Identify which cell holds the provided text, then report its (x, y) central coordinate. 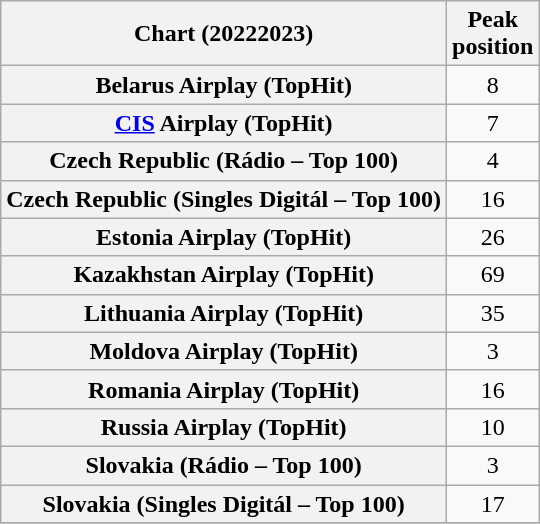
Moldova Airplay (TopHit) (224, 351)
7 (493, 123)
Peakposition (493, 34)
Slovakia (Singles Digitál – Top 100) (224, 503)
Czech Republic (Singles Digitál – Top 100) (224, 199)
Russia Airplay (TopHit) (224, 427)
Chart (20222023) (224, 34)
Czech Republic (Rádio – Top 100) (224, 161)
CIS Airplay (TopHit) (224, 123)
4 (493, 161)
Estonia Airplay (TopHit) (224, 237)
Lithuania Airplay (TopHit) (224, 313)
10 (493, 427)
26 (493, 237)
8 (493, 85)
Romania Airplay (TopHit) (224, 389)
17 (493, 503)
Kazakhstan Airplay (TopHit) (224, 275)
35 (493, 313)
69 (493, 275)
Belarus Airplay (TopHit) (224, 85)
Slovakia (Rádio – Top 100) (224, 465)
